Return [X, Y] of the center of cell containing provided text 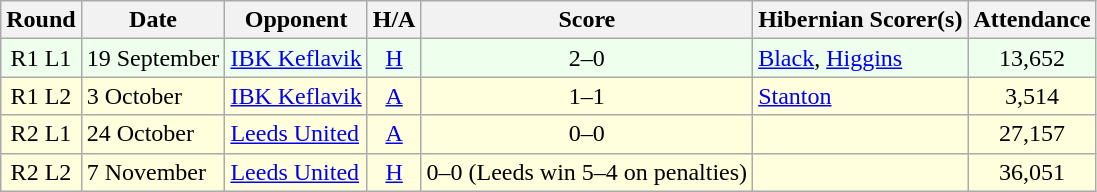
R2 L1 [41, 134]
0–0 (Leeds win 5–4 on penalties) [587, 172]
Score [587, 20]
2–0 [587, 58]
Attendance [1032, 20]
1–1 [587, 96]
3,514 [1032, 96]
Opponent [296, 20]
19 September [153, 58]
R2 L2 [41, 172]
Hibernian Scorer(s) [860, 20]
H/A [394, 20]
27,157 [1032, 134]
24 October [153, 134]
3 October [153, 96]
36,051 [1032, 172]
Black, Higgins [860, 58]
Stanton [860, 96]
R1 L1 [41, 58]
7 November [153, 172]
Round [41, 20]
13,652 [1032, 58]
Date [153, 20]
R1 L2 [41, 96]
0–0 [587, 134]
